Return the (x, y) coordinate for the center point of the cell that contains the specified text.  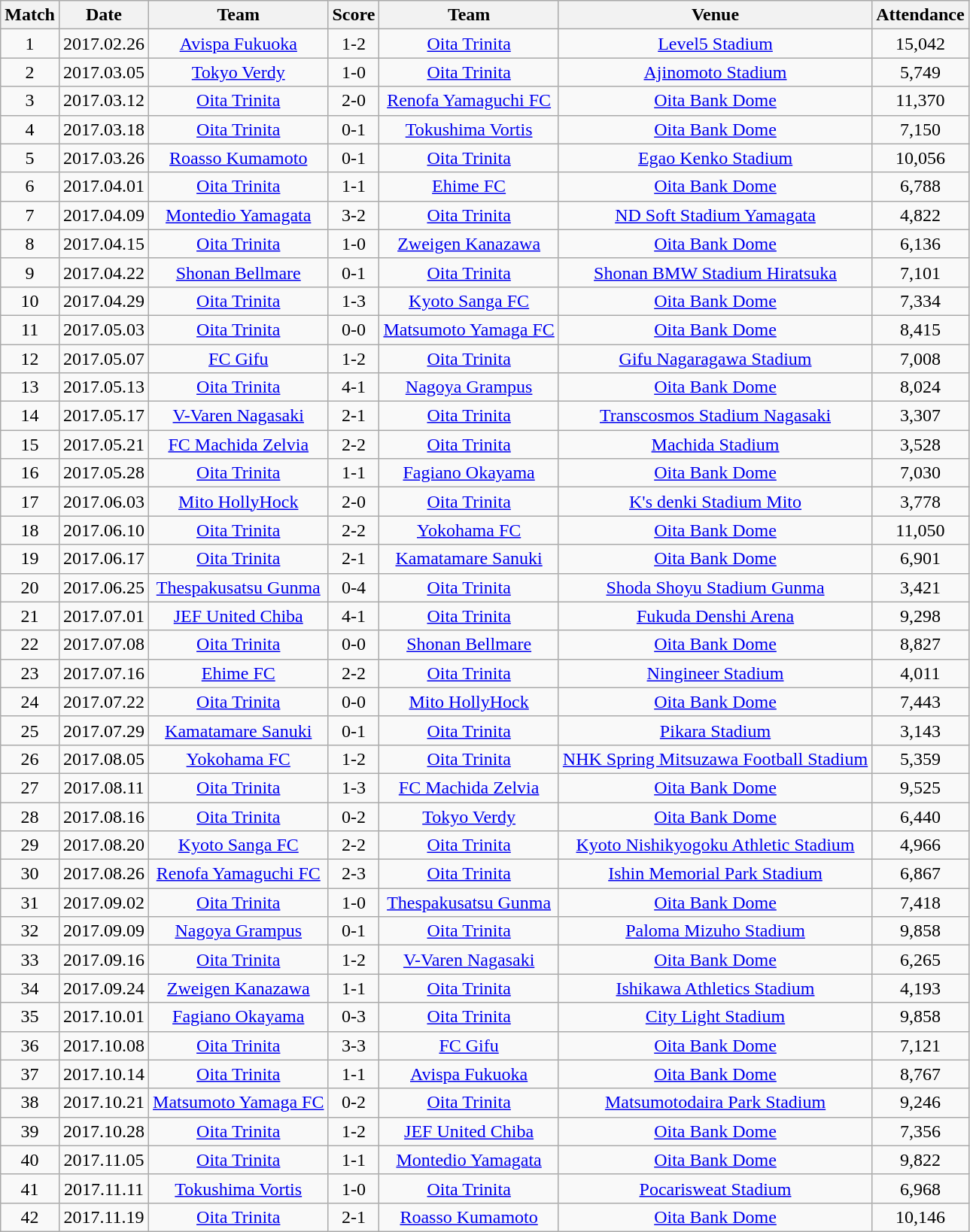
Venue (715, 15)
Ishin Memorial Park Stadium (715, 874)
13 (30, 387)
Kyoto Nishikyogoku Athletic Stadium (715, 845)
14 (30, 416)
42 (30, 1217)
2017.06.03 (104, 502)
Shonan BMW Stadium Hiratsuka (715, 272)
2017.11.19 (104, 1217)
2017.04.09 (104, 215)
2017.05.28 (104, 473)
5,749 (920, 72)
2017.04.22 (104, 272)
Transcosmos Stadium Nagasaki (715, 416)
6,136 (920, 244)
2017.11.05 (104, 1160)
10,056 (920, 158)
Shoda Shoyu Stadium Gunma (715, 587)
2017.10.21 (104, 1103)
NHK Spring Mitsuzawa Football Stadium (715, 759)
20 (30, 587)
27 (30, 787)
7,101 (920, 272)
8,024 (920, 387)
2017.08.16 (104, 816)
2017.07.29 (104, 730)
2017.08.05 (104, 759)
Ishikawa Athletics Stadium (715, 988)
17 (30, 502)
Gifu Nagaragawa Stadium (715, 359)
Date (104, 15)
3,778 (920, 502)
29 (30, 845)
4,011 (920, 673)
2017.05.13 (104, 387)
11,370 (920, 101)
2017.11.11 (104, 1188)
26 (30, 759)
Match (30, 15)
7,334 (920, 301)
31 (30, 903)
7,008 (920, 359)
6,867 (920, 874)
Egao Kenko Stadium (715, 158)
6,901 (920, 559)
24 (30, 702)
0-4 (354, 587)
2017.07.22 (104, 702)
2017.09.16 (104, 960)
2017.10.01 (104, 1017)
35 (30, 1017)
15 (30, 445)
3-2 (354, 215)
34 (30, 988)
2017.08.26 (104, 874)
36 (30, 1045)
2 (30, 72)
2017.09.09 (104, 931)
3,528 (920, 445)
5,359 (920, 759)
16 (30, 473)
7,150 (920, 129)
ND Soft Stadium Yamagata (715, 215)
1 (30, 44)
2017.07.08 (104, 645)
2017.05.17 (104, 416)
2017.03.26 (104, 158)
9,298 (920, 616)
4,822 (920, 215)
Ningineer Stadium (715, 673)
2017.06.17 (104, 559)
9 (30, 272)
Machida Stadium (715, 445)
2017.04.15 (104, 244)
39 (30, 1131)
4,193 (920, 988)
3,421 (920, 587)
2017.03.18 (104, 129)
2017.05.07 (104, 359)
7,418 (920, 903)
Level5 Stadium (715, 44)
15,042 (920, 44)
19 (30, 559)
7,121 (920, 1045)
33 (30, 960)
8,415 (920, 329)
23 (30, 673)
9,822 (920, 1160)
4 (30, 129)
K's denki Stadium Mito (715, 502)
8 (30, 244)
7,443 (920, 702)
30 (30, 874)
3,307 (920, 416)
9,525 (920, 787)
3,143 (920, 730)
2017.10.14 (104, 1074)
Pocarisweat Stadium (715, 1188)
6,440 (920, 816)
0-3 (354, 1017)
38 (30, 1103)
6 (30, 187)
Paloma Mizuho Stadium (715, 931)
10,146 (920, 1217)
2017.07.01 (104, 616)
2017.04.29 (104, 301)
2017.09.02 (104, 903)
2017.02.26 (104, 44)
2017.03.12 (104, 101)
2017.04.01 (104, 187)
3 (30, 101)
Matsumotodaira Park Stadium (715, 1103)
3-3 (354, 1045)
2017.10.08 (104, 1045)
7,356 (920, 1131)
2017.03.05 (104, 72)
10 (30, 301)
18 (30, 530)
2017.05.03 (104, 329)
6,265 (920, 960)
40 (30, 1160)
2017.07.16 (104, 673)
11 (30, 329)
9,246 (920, 1103)
8,767 (920, 1074)
6,788 (920, 187)
Attendance (920, 15)
City Light Stadium (715, 1017)
2017.10.28 (104, 1131)
2017.08.11 (104, 787)
2017.06.10 (104, 530)
5 (30, 158)
2-3 (354, 874)
12 (30, 359)
Pikara Stadium (715, 730)
2017.09.24 (104, 988)
7 (30, 215)
2017.06.25 (104, 587)
25 (30, 730)
41 (30, 1188)
6,968 (920, 1188)
2017.08.20 (104, 845)
11,050 (920, 530)
32 (30, 931)
Fukuda Denshi Arena (715, 616)
4,966 (920, 845)
2017.05.21 (104, 445)
8,827 (920, 645)
Ajinomoto Stadium (715, 72)
7,030 (920, 473)
37 (30, 1074)
21 (30, 616)
Score (354, 15)
22 (30, 645)
28 (30, 816)
